Pinpoint the cell where the given text exists, returning its (X, Y) midpoint coordinate. 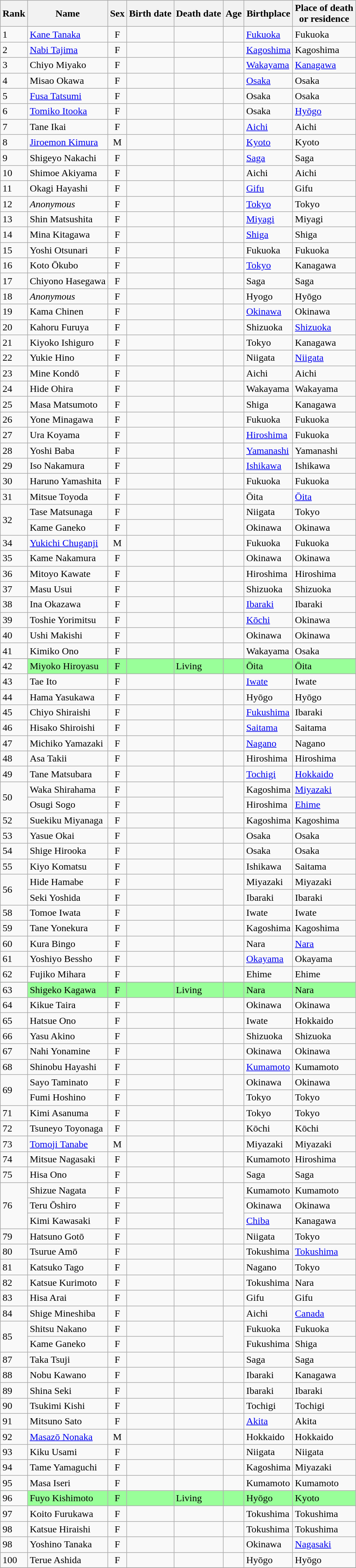
Katsue Kurimoto (68, 1283)
Yoshi Baba (68, 451)
95 (14, 1483)
40 (14, 635)
Sayo Taminato (68, 1082)
94 (14, 1468)
74 (14, 1159)
Nobu Kawano (68, 1375)
Kane Tanaka (68, 34)
41 (14, 651)
Nabi Tajima (68, 50)
89 (14, 1390)
88 (14, 1375)
8 (14, 142)
62 (14, 974)
4 (14, 81)
Shimoe Akiyama (68, 173)
28 (14, 451)
Place of deathor residence (324, 14)
Yoshino Tanaka (68, 1545)
17 (14, 281)
Tane Matsubara (68, 774)
Jiroemon Kimura (68, 142)
Seki Yoshida (68, 897)
Birth date (150, 14)
Sex (117, 14)
12 (14, 204)
30 (14, 481)
93 (14, 1452)
Waka Shirahama (68, 789)
Masazō Nonaka (68, 1437)
Yukie Hino (68, 358)
19 (14, 312)
13 (14, 219)
39 (14, 620)
Shin Matsushita (68, 219)
61 (14, 959)
Tsuneyo Toyonaga (68, 1128)
96 (14, 1498)
Haruno Yamashita (68, 481)
Hide Ohira (68, 389)
15 (14, 250)
84 (14, 1313)
Yasu Akino (68, 1036)
100 (14, 1560)
Kahoru Furuya (68, 327)
Masa Matsumoto (68, 404)
Tane Ikai (68, 127)
Taka Tsuji (68, 1360)
Katsuko Tago (68, 1267)
2 (14, 50)
Tsukimi Kishi (68, 1406)
60 (14, 944)
Mitsue Toyoda (68, 497)
10 (14, 173)
Nagasaki (324, 1545)
Kama Chinen (68, 312)
Miyoko Hiroyasu (68, 666)
18 (14, 296)
42 (14, 666)
Toshie Yorimitsu (68, 620)
Yasue Okai (68, 836)
Shigeko Kagawa (68, 990)
Kimi Asanuma (68, 1113)
75 (14, 1174)
59 (14, 928)
58 (14, 913)
76 (14, 1205)
45 (14, 713)
Hatsue Ono (68, 1021)
Canada (324, 1313)
Chiyono Hasegawa (68, 281)
26 (14, 419)
81 (14, 1267)
Koto Ōkubo (68, 266)
46 (14, 728)
Shitsu Nakano (68, 1329)
35 (14, 558)
Fusa Tatsumi (68, 96)
36 (14, 574)
24 (14, 389)
Nahi Yonamine (68, 1051)
68 (14, 1067)
Yone Minagawa (68, 419)
Michiko Yamazaki (68, 743)
7 (14, 127)
55 (14, 866)
31 (14, 497)
47 (14, 743)
85 (14, 1336)
11 (14, 188)
1 (14, 34)
Death date (198, 14)
Yoshi Otsunari (68, 250)
6 (14, 111)
Tae Ito (68, 681)
Shige Hirooka (68, 851)
Misao Okawa (68, 81)
5 (14, 96)
Fumi Hoshino (68, 1098)
Okagi Hayashi (68, 188)
Kiyoko Ishiguro (68, 343)
20 (14, 327)
14 (14, 235)
Koito Furukawa (68, 1514)
Mitoyo Kawate (68, 574)
Osugi Sogo (68, 805)
Katsue Hiraishi (68, 1529)
Tsurue Amō (68, 1252)
80 (14, 1252)
Shige Mineshiba (68, 1313)
87 (14, 1360)
Mina Kitagawa (68, 235)
72 (14, 1128)
43 (14, 681)
16 (14, 266)
Mine Kondō (68, 373)
48 (14, 759)
53 (14, 836)
Shinobu Hayashi (68, 1067)
Masu Usui (68, 589)
Kimi Kawasaki (68, 1221)
Yoshiyo Bessho (68, 959)
90 (14, 1406)
Shigeyo Nakachi (68, 157)
91 (14, 1421)
69 (14, 1090)
63 (14, 990)
67 (14, 1051)
Rank (14, 14)
Chiyo Miyako (68, 65)
Hisa Ono (68, 1174)
27 (14, 435)
73 (14, 1144)
Fuyo Kishimoto (68, 1498)
Tame Yamaguchi (68, 1468)
38 (14, 604)
Teru Ōshiro (68, 1206)
Fujiko Mihara (68, 974)
Kame Nakamura (68, 558)
25 (14, 404)
Chiyo Shiraishi (68, 713)
Kikue Taira (68, 1005)
Hatsuno Gotō (68, 1236)
50 (14, 797)
Kimiko Ono (68, 651)
23 (14, 373)
Chiba (268, 1221)
Kura Bingo (68, 944)
Ura Koyama (68, 435)
83 (14, 1298)
Terue Ashida (68, 1560)
65 (14, 1021)
Tomoji Tanabe (68, 1144)
37 (14, 589)
Shizue Nagata (68, 1190)
97 (14, 1514)
Tane Yonekura (68, 928)
21 (14, 343)
3 (14, 65)
Age (233, 14)
Asa Takii (68, 759)
Tomiko Itooka (68, 111)
Birthplace (268, 14)
56 (14, 889)
Name (68, 14)
Yukichi Chuganji (68, 543)
54 (14, 851)
Kiyo Komatsu (68, 866)
Hama Yasukawa (68, 697)
Ina Okazawa (68, 604)
64 (14, 1005)
Iso Nakamura (68, 466)
Hisako Shiroishi (68, 728)
Mitsue Nagasaki (68, 1159)
66 (14, 1036)
29 (14, 466)
Kiku Usami (68, 1452)
82 (14, 1283)
52 (14, 820)
44 (14, 697)
Hyogo (268, 296)
Ushi Makishi (68, 635)
Shina Seki (68, 1390)
Tase Matsunaga (68, 512)
49 (14, 774)
32 (14, 520)
71 (14, 1113)
22 (14, 358)
Suekiku Miyanaga (68, 820)
34 (14, 543)
92 (14, 1437)
Hisa Arai (68, 1298)
Hide Hamabe (68, 882)
Mitsuno Sato (68, 1421)
Masa Iseri (68, 1483)
9 (14, 157)
79 (14, 1236)
Tomoe Iwata (68, 913)
